For the text-containing cell, return its midpoint in (x, y) coordinate format. 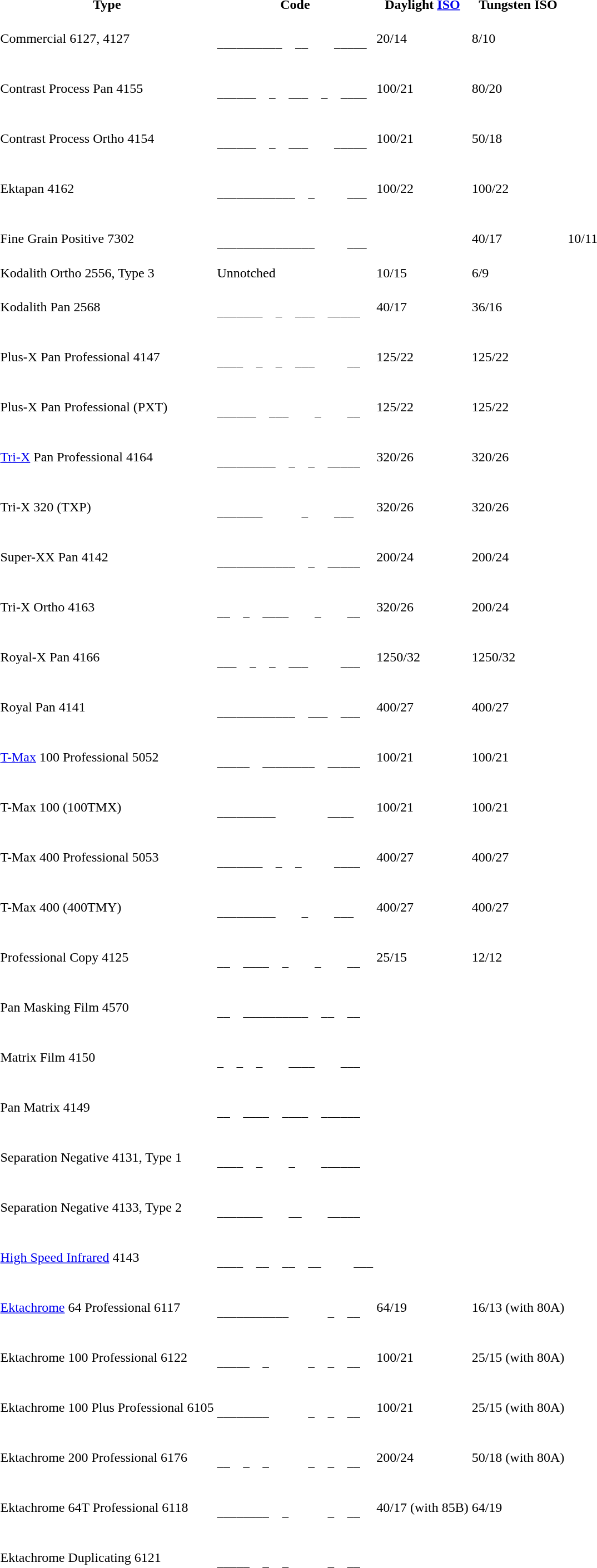
___ _ _ ___ ___ (295, 657)
____________ ___ ___ (295, 707)
______ ___ _ __ (295, 407)
25/15 (422, 957)
6/9 (518, 273)
10/15 (422, 273)
80/20 (518, 89)
Unnotched (295, 273)
_______ _ ___ (295, 507)
_________ _ ___ (295, 907)
_ _ _ ____ ___ (295, 1057)
______ _ ___ _ ____ (295, 89)
50/18 (518, 139)
____________ _ _____ (295, 557)
______ _ ___ _____ (295, 139)
40/17 (with 85B) (422, 1507)
__ ____ _ _ __ (295, 957)
__ ____ ____ ______ (295, 1107)
_____ ________ _____ (295, 757)
16/13 (with 80A) (518, 1307)
36/16 (518, 307)
__ _ ____ _ __ (295, 607)
___________ _ __ (295, 1307)
____________ _ ___ (295, 189)
____ _ _ ______ (295, 1157)
__ _ _ _ _ __ (295, 1457)
_______ __ _____ (295, 1207)
_______ _ _ ____ (295, 857)
_______ _ ___ _____ (295, 307)
_________ _ _ _____ (295, 457)
____ __ __ __ ___ (295, 1257)
8/10 (518, 39)
__________ __ _____ (295, 39)
_________ ____ (295, 807)
50/18 (with 80A) (518, 1457)
20/14 (422, 39)
____ _ _ ___ __ (295, 357)
_____ _ _ _ __ (295, 1357)
12/12 (518, 957)
_______________ ___ (295, 239)
__ __________ __ __ (295, 1007)
